Provide the (x, y) coordinate of the cell's center where the given text is located.  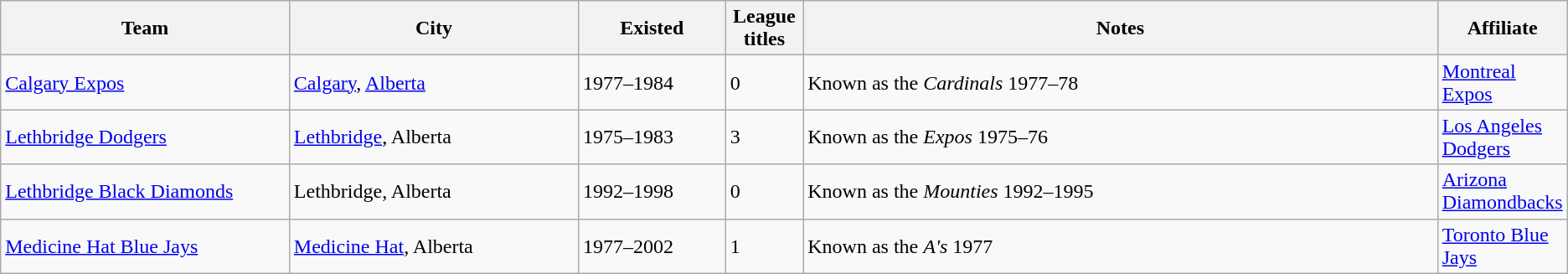
Existed (652, 28)
1992–1998 (652, 191)
Medicine Hat Blue Jays (146, 246)
League titles (764, 28)
1977–2002 (652, 246)
Known as the Expos 1975–76 (1121, 137)
Affiliate (1503, 28)
Montreal Expos (1503, 82)
1975–1983 (652, 137)
1 (764, 246)
Los Angeles Dodgers (1503, 137)
Lethbridge Dodgers (146, 137)
Known as the Mounties 1992–1995 (1121, 191)
Arizona Diamondbacks (1503, 191)
1977–1984 (652, 82)
Lethbridge Black Diamonds (146, 191)
Toronto Blue Jays (1503, 246)
City (434, 28)
Medicine Hat, Alberta (434, 246)
Known as the A's 1977 (1121, 246)
Calgary Expos (146, 82)
Known as the Cardinals 1977–78 (1121, 82)
Notes (1121, 28)
Calgary, Alberta (434, 82)
Team (146, 28)
3 (764, 137)
